For the text-containing cell, return its midpoint in [x, y] coordinate format. 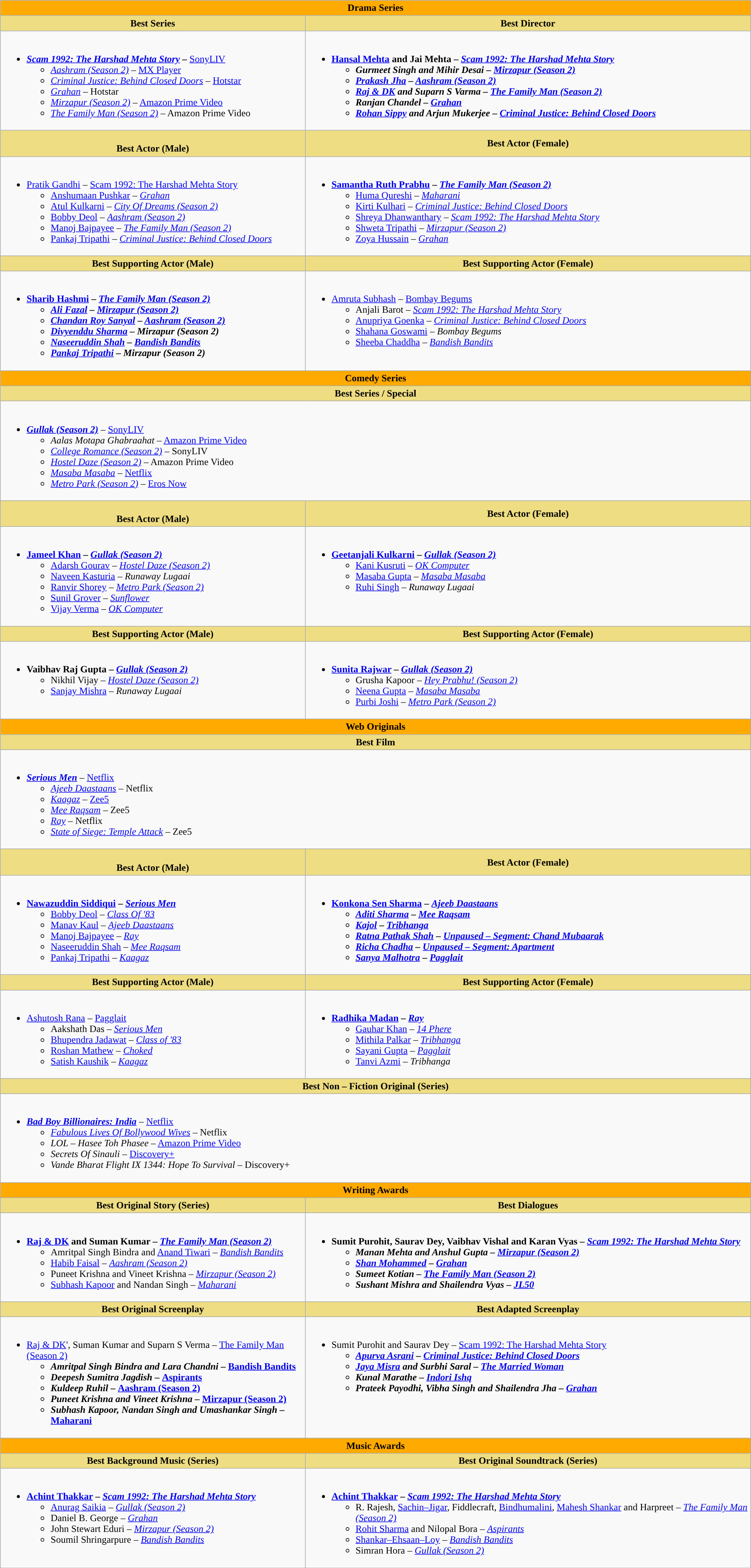
Geetanjali Kulkarni – Gullak (Season 2)Kani Kusruti – OK ComputerMasaba Gupta – Masaba MasabaRuhi Singh – Runaway Lugaai [528, 576]
Vaibhav Raj Gupta – Gullak (Season 2)Nikhil Vijay – Hostel Daze (Season 2)Sanjay Mishra – Runaway Lugaai [153, 680]
Best Original Soundtrack (Series) [528, 1461]
Best Non – Fiction Original (Series) [375, 1086]
Best Series / Special [375, 393]
Best Original Screenplay [153, 1309]
Comedy Series [375, 378]
Writing Awards [375, 1190]
Serious Men – NetflixAjeeb Daastaans – NetflixKaagaz – Zee5Mee Raqsam – Zee5Ray – NetflixState of Siege: Temple Attack – Zee5 [375, 799]
Best Background Music (Series) [153, 1461]
Sunita Rajwar – Gullak (Season 2)Grusha Kapoor – Hey Prabhu! (Season 2)Neena Gupta – Masaba MasabaPurbi Joshi – Metro Park (Season 2) [528, 680]
Radhika Madan – RayGauhar Khan – 14 PhereMithila Palkar – TribhangaSayani Gupta – PagglaitTanvi Azmi – Tribhanga [528, 1034]
Best Series [153, 23]
Best Dialogues [528, 1205]
Best Director [528, 23]
Ashutosh Rana – PagglaitAakshath Das – Serious MenBhupendra Jadawat – Class of '83Roshan Mathew – ChokedSatish Kaushik – Kaagaz [153, 1034]
Best Original Story (Series) [153, 1205]
Best Adapted Screenplay [528, 1309]
Web Originals [375, 727]
Best Film [375, 742]
Music Awards [375, 1445]
Drama Series [375, 8]
